Return (x, y) of the center of cell containing provided text 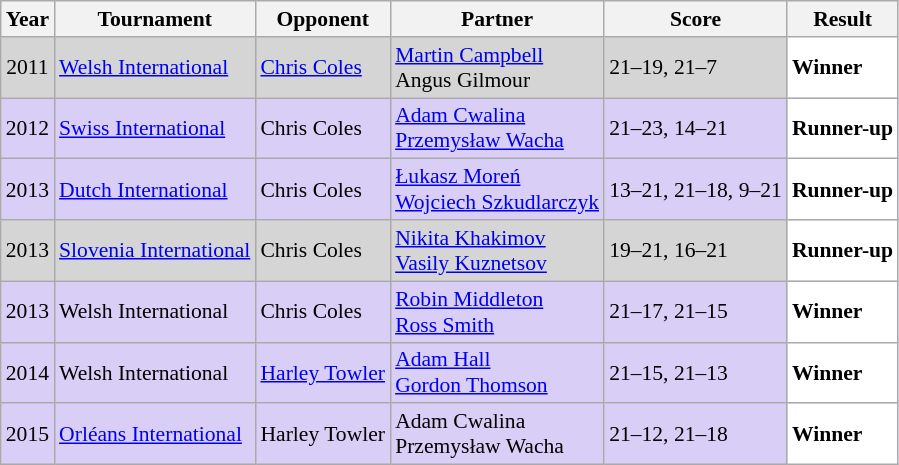
21–17, 21–15 (696, 312)
Year (28, 19)
21–23, 14–21 (696, 128)
13–21, 21–18, 9–21 (696, 190)
Nikita Khakimov Vasily Kuznetsov (497, 250)
Martin Campbell Angus Gilmour (497, 68)
Adam Hall Gordon Thomson (497, 372)
Partner (497, 19)
Score (696, 19)
Łukasz Moreń Wojciech Szkudlarczyk (497, 190)
Result (842, 19)
2015 (28, 434)
19–21, 16–21 (696, 250)
2011 (28, 68)
Opponent (322, 19)
Robin Middleton Ross Smith (497, 312)
21–19, 21–7 (696, 68)
2012 (28, 128)
Tournament (154, 19)
21–12, 21–18 (696, 434)
Swiss International (154, 128)
2014 (28, 372)
21–15, 21–13 (696, 372)
Orléans International (154, 434)
Slovenia International (154, 250)
Dutch International (154, 190)
